For the text-containing cell, return its midpoint in [X, Y] coordinate format. 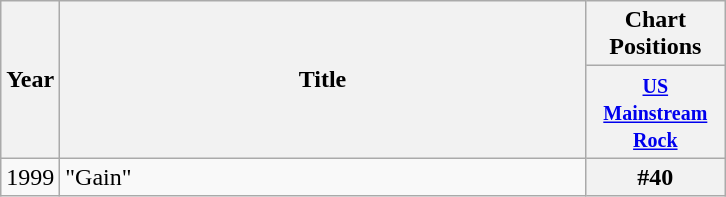
1999 [30, 177]
Title [323, 80]
#40 [655, 177]
US Mainstream Rock [655, 112]
"Gain" [323, 177]
Year [30, 80]
Chart Positions [655, 34]
